Locate the cell with the specified text and output its (X, Y) center coordinate. 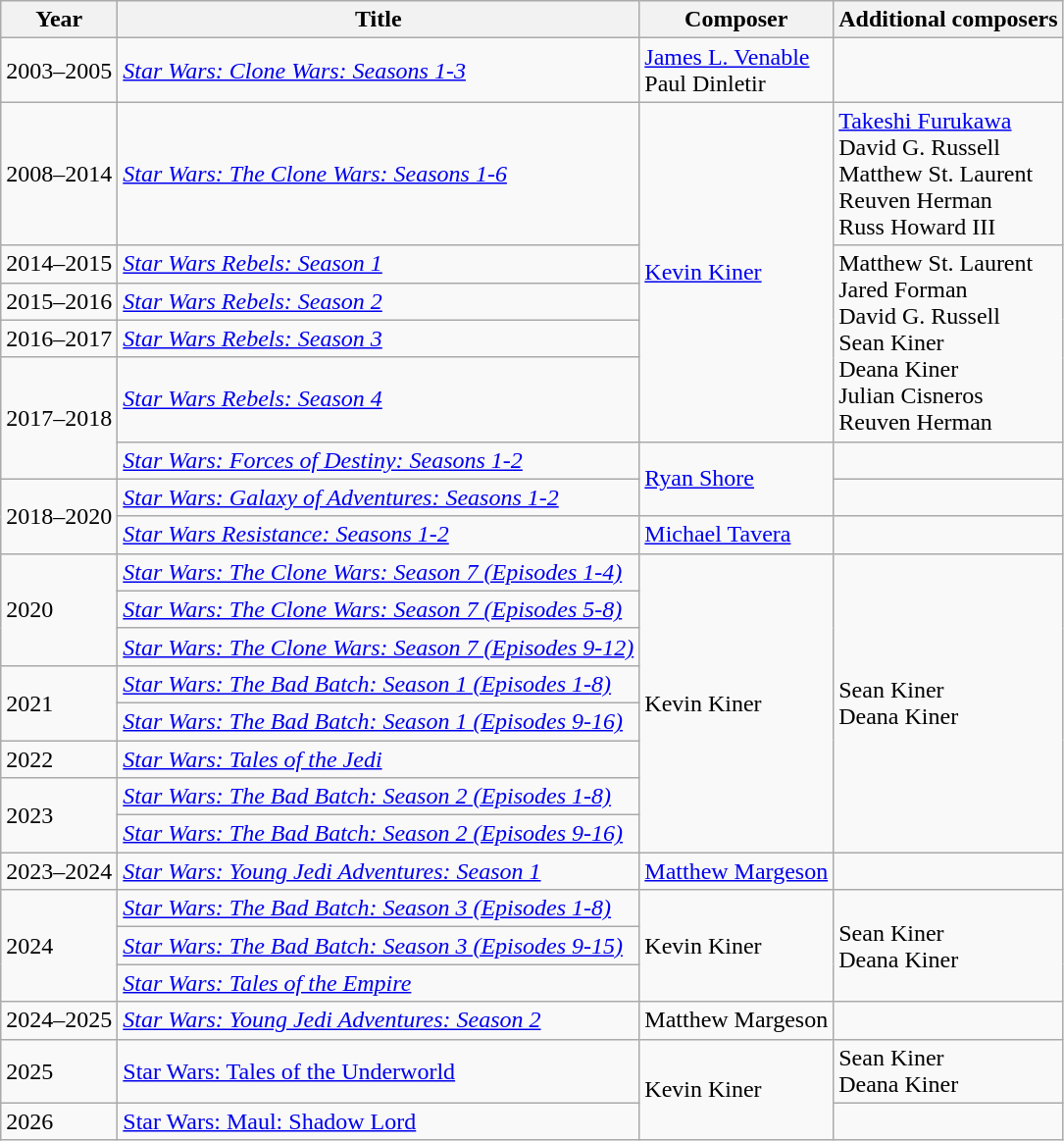
Star Wars: Galaxy of Adventures: Seasons 1-2 (379, 497)
2024 (59, 946)
2021 (59, 702)
2016–2017 (59, 338)
Takeshi FurukawaDavid G. RussellMatthew St. LaurentReuven HermanRuss Howard III (948, 174)
2003–2005 (59, 71)
2022 (59, 758)
Star Wars Rebels: Season 1 (379, 264)
2025 (59, 1071)
Star Wars: The Clone Wars: Season 7 (Episodes 1-4) (379, 572)
Star Wars: The Bad Batch: Season 3 (Episodes 9-15) (379, 946)
Star Wars: The Clone Wars: Season 7 (Episodes 9-12) (379, 647)
2008–2014 (59, 174)
Star Wars: The Bad Batch: Season 2 (Episodes 1-8) (379, 797)
Star Wars: Maul: Shadow Lord (379, 1121)
Star Wars: The Clone Wars: Seasons 1-6 (379, 174)
Star Wars: The Bad Batch: Season 1 (Episodes 1-8) (379, 684)
Star Wars: The Clone Wars: Season 7 (Episodes 5-8) (379, 609)
Ryan Shore (736, 479)
Composer (736, 20)
Star Wars Rebels: Season 3 (379, 338)
Star Wars: The Bad Batch: Season 3 (Episodes 1-8) (379, 908)
2017–2018 (59, 418)
Star Wars: Tales of the Empire (379, 983)
Star Wars: The Bad Batch: Season 2 (Episodes 9-16) (379, 834)
Star Wars Resistance: Seasons 1-2 (379, 535)
Star Wars: Forces of Destiny: Seasons 1-2 (379, 460)
Star Wars: Tales of the Jedi (379, 758)
2026 (59, 1121)
2014–2015 (59, 264)
2023–2024 (59, 871)
Additional composers (948, 20)
2015–2016 (59, 301)
2018–2020 (59, 516)
Star Wars: The Bad Batch: Season 1 (Episodes 9-16) (379, 721)
Title (379, 20)
Star Wars Rebels: Season 4 (379, 399)
Star Wars: Young Jedi Adventures: Season 2 (379, 1020)
2020 (59, 609)
Matthew St. LaurentJared FormanDavid G. RussellSean KinerDeana KinerJulian CisnerosReuven Herman (948, 343)
Star Wars: Young Jedi Adventures: Season 1 (379, 871)
James L. VenablePaul Dinletir (736, 71)
Star Wars: Tales of the Underworld (379, 1071)
Star Wars: Clone Wars: Seasons 1-3 (379, 71)
Michael Tavera (736, 535)
2023 (59, 815)
Year (59, 20)
2024–2025 (59, 1020)
Star Wars Rebels: Season 2 (379, 301)
